Extract the [X, Y] coordinate from the center of the cell holding the provided text.  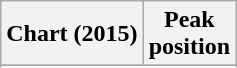
Peakposition [189, 34]
Chart (2015) [72, 34]
